Extract the [X, Y] coordinate from the center of the cell holding the provided text.  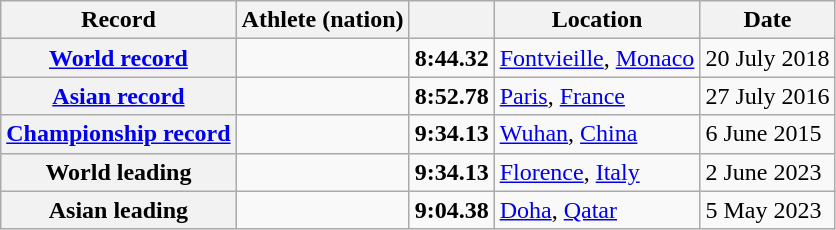
6 June 2015 [768, 134]
27 July 2016 [768, 96]
Location [597, 20]
World leading [118, 172]
20 July 2018 [768, 58]
Asian record [118, 96]
Record [118, 20]
5 May 2023 [768, 210]
Paris, France [597, 96]
Athlete (nation) [322, 20]
9:04.38 [452, 210]
Wuhan, China [597, 134]
Florence, Italy [597, 172]
Date [768, 20]
8:44.32 [452, 58]
2 June 2023 [768, 172]
Championship record [118, 134]
World record [118, 58]
Asian leading [118, 210]
Doha, Qatar [597, 210]
Fontvieille, Monaco [597, 58]
8:52.78 [452, 96]
